Pinpoint the cell where the given text exists, returning its (X, Y) midpoint coordinate. 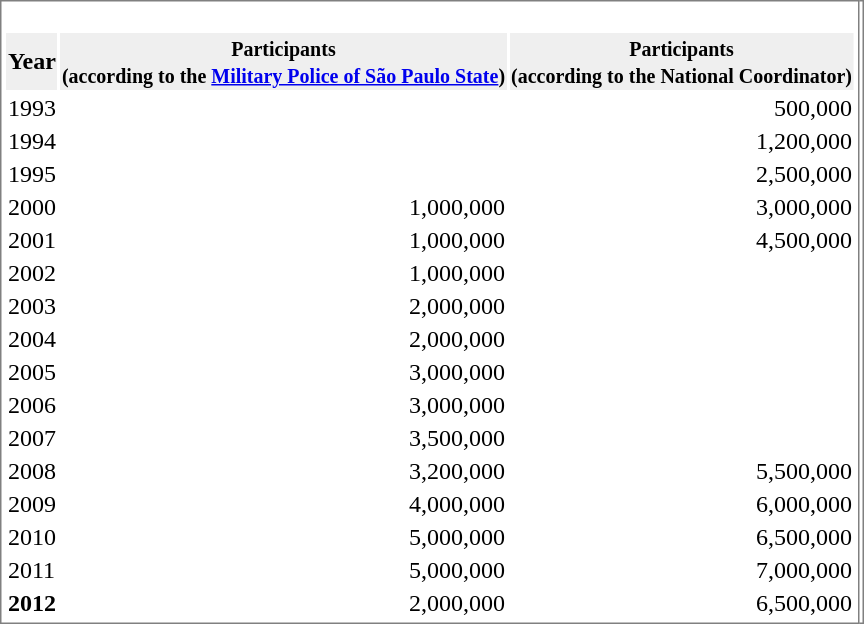
6,000,000 (682, 504)
500,000 (682, 108)
2009 (32, 504)
4,000,000 (283, 504)
2000 (32, 207)
5,500,000 (682, 471)
Year (32, 62)
Participants (according to the Military Police of São Paulo State) (283, 62)
1995 (32, 174)
3,200,000 (283, 471)
4,500,000 (682, 240)
1994 (32, 141)
2004 (32, 339)
7,000,000 (682, 570)
3,500,000 (283, 438)
2006 (32, 405)
2002 (32, 273)
2012 (32, 603)
1993 (32, 108)
Participants (according to the National Coordinator) (682, 62)
2011 (32, 570)
1,200,000 (682, 141)
2007 (32, 438)
2,500,000 (682, 174)
2005 (32, 372)
2010 (32, 537)
2003 (32, 306)
2001 (32, 240)
2008 (32, 471)
